Return [X, Y] of the center of cell containing provided text 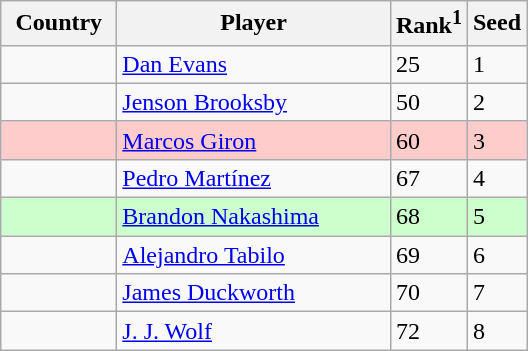
J. J. Wolf [254, 331]
60 [428, 140]
25 [428, 64]
5 [496, 217]
Dan Evans [254, 64]
6 [496, 255]
Alejandro Tabilo [254, 255]
4 [496, 178]
3 [496, 140]
8 [496, 331]
Rank1 [428, 24]
1 [496, 64]
Marcos Giron [254, 140]
67 [428, 178]
69 [428, 255]
Brandon Nakashima [254, 217]
Pedro Martínez [254, 178]
James Duckworth [254, 293]
Seed [496, 24]
72 [428, 331]
Country [59, 24]
50 [428, 102]
Jenson Brooksby [254, 102]
2 [496, 102]
68 [428, 217]
7 [496, 293]
Player [254, 24]
70 [428, 293]
